Search for the cell housing the specified text and yield its (x, y) center coordinate. 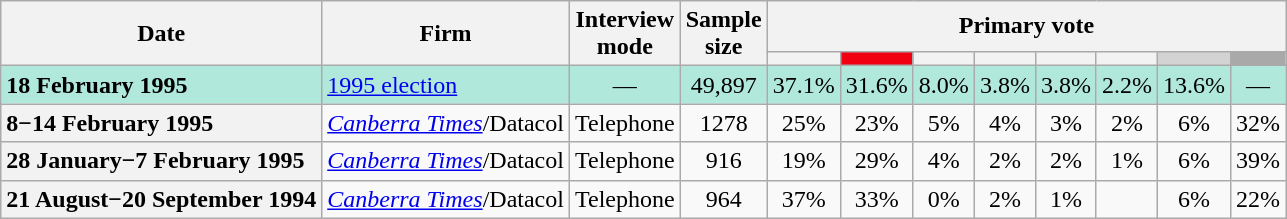
5% (944, 123)
2.2% (1126, 85)
25% (804, 123)
8−14 February 1995 (162, 123)
37.1% (804, 85)
13.6% (1194, 85)
Primary vote (1026, 26)
39% (1258, 161)
28 January−7 February 1995 (162, 161)
8.0% (944, 85)
Interviewmode (624, 34)
964 (724, 199)
3% (1066, 123)
Firm (446, 34)
29% (876, 161)
Samplesize (724, 34)
21 August−20 September 1994 (162, 199)
23% (876, 123)
Date (162, 34)
0% (944, 199)
37% (804, 199)
31.6% (876, 85)
1995 election (446, 85)
49,897 (724, 85)
1278 (724, 123)
19% (804, 161)
33% (876, 199)
18 February 1995 (162, 85)
22% (1258, 199)
916 (724, 161)
32% (1258, 123)
